Locate the cell with the specified text and output its [X, Y] center coordinate. 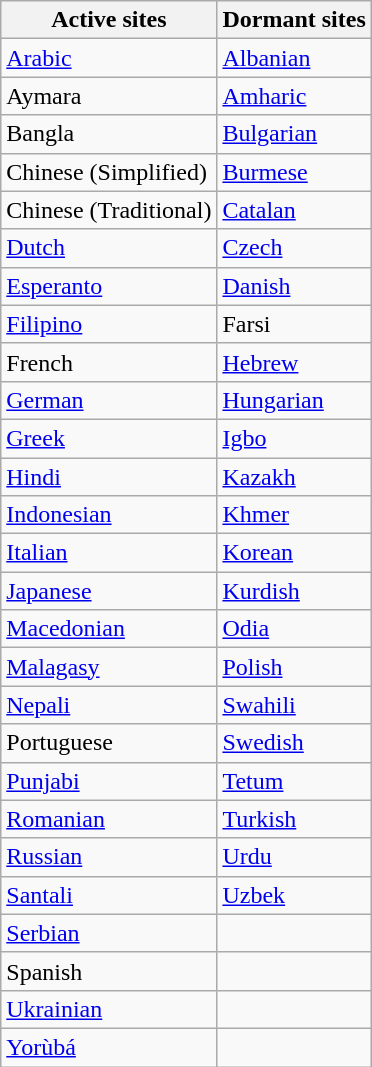
French [109, 362]
Yorùbá [109, 1047]
Bangla [109, 134]
Urdu [294, 857]
Portuguese [109, 743]
Czech [294, 248]
Nepali [109, 705]
Dormant sites [294, 20]
Burmese [294, 172]
Turkish [294, 819]
Greek [109, 438]
Esperanto [109, 286]
Bulgarian [294, 134]
Serbian [109, 933]
Korean [294, 553]
Arabic [109, 58]
Macedonian [109, 629]
Spanish [109, 971]
Japanese [109, 591]
Punjabi [109, 781]
Hebrew [294, 362]
Chinese (Simplified) [109, 172]
Khmer [294, 515]
German [109, 400]
Hindi [109, 477]
Malagasy [109, 667]
Santali [109, 895]
Dutch [109, 248]
Swedish [294, 743]
Polish [294, 667]
Amharic [294, 96]
Tetum [294, 781]
Uzbek [294, 895]
Aymara [109, 96]
Farsi [294, 324]
Chinese (Traditional) [109, 210]
Odia [294, 629]
Kurdish [294, 591]
Filipino [109, 324]
Kazakh [294, 477]
Italian [109, 553]
Albanian [294, 58]
Igbo [294, 438]
Ukrainian [109, 1009]
Swahili [294, 705]
Hungarian [294, 400]
Active sites [109, 20]
Russian [109, 857]
Danish [294, 286]
Catalan [294, 210]
Romanian [109, 819]
Indonesian [109, 515]
